Search for the cell housing the specified text and yield its (x, y) center coordinate. 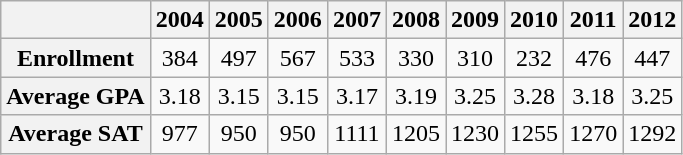
1270 (594, 134)
1230 (476, 134)
2009 (476, 20)
2012 (652, 20)
567 (298, 58)
330 (416, 58)
Average GPA (76, 96)
497 (238, 58)
1255 (534, 134)
2004 (180, 20)
2008 (416, 20)
1292 (652, 134)
1111 (356, 134)
2007 (356, 20)
447 (652, 58)
2006 (298, 20)
3.17 (356, 96)
310 (476, 58)
2011 (594, 20)
1205 (416, 134)
533 (356, 58)
476 (594, 58)
977 (180, 134)
Average SAT (76, 134)
2005 (238, 20)
232 (534, 58)
2010 (534, 20)
3.19 (416, 96)
3.28 (534, 96)
Enrollment (76, 58)
384 (180, 58)
